Pinpoint the cell where the given text exists, returning its (X, Y) midpoint coordinate. 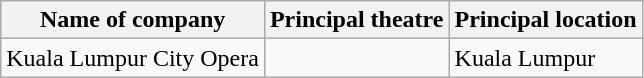
Name of company (133, 20)
Kuala Lumpur (546, 58)
Principal location (546, 20)
Principal theatre (356, 20)
Kuala Lumpur City Opera (133, 58)
